Provide the (X, Y) coordinate of the cell's center where the given text is located.  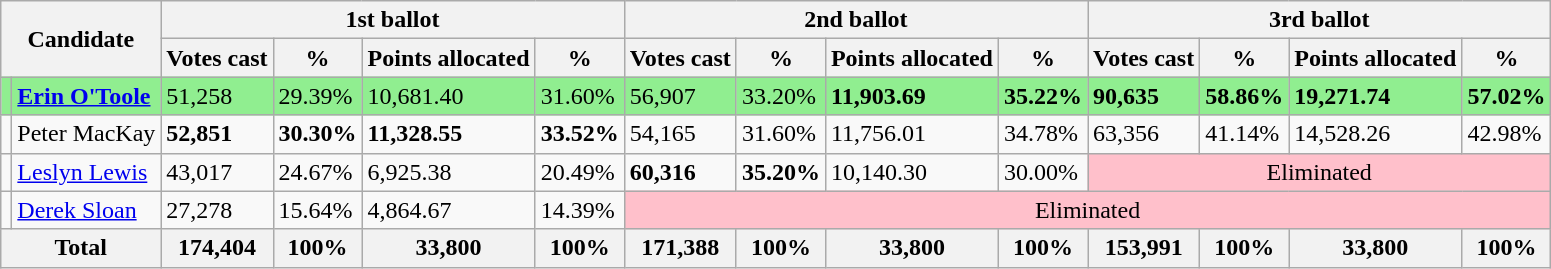
52,851 (217, 134)
58.86% (1244, 96)
24.67% (318, 172)
Peter MacKay (86, 134)
34.78% (1042, 134)
Derek Sloan (86, 210)
90,635 (1144, 96)
3rd ballot (1320, 20)
27,278 (217, 210)
11,328.55 (448, 134)
60,316 (680, 172)
2nd ballot (856, 20)
14,528.26 (1376, 134)
30.30% (318, 134)
153,991 (1144, 248)
56,907 (680, 96)
171,388 (680, 248)
35.20% (780, 172)
57.02% (1506, 96)
Erin O'Toole (86, 96)
51,258 (217, 96)
29.39% (318, 96)
30.00% (1042, 172)
33.20% (780, 96)
14.39% (580, 210)
10,140.30 (912, 172)
1st ballot (392, 20)
63,356 (1144, 134)
43,017 (217, 172)
Candidate (81, 39)
20.49% (580, 172)
4,864.67 (448, 210)
174,404 (217, 248)
54,165 (680, 134)
10,681.40 (448, 96)
Leslyn Lewis (86, 172)
19,271.74 (1376, 96)
6,925.38 (448, 172)
33.52% (580, 134)
42.98% (1506, 134)
11,756.01 (912, 134)
15.64% (318, 210)
11,903.69 (912, 96)
Total (81, 248)
41.14% (1244, 134)
35.22% (1042, 96)
